Return (x, y) of the center of cell containing provided text 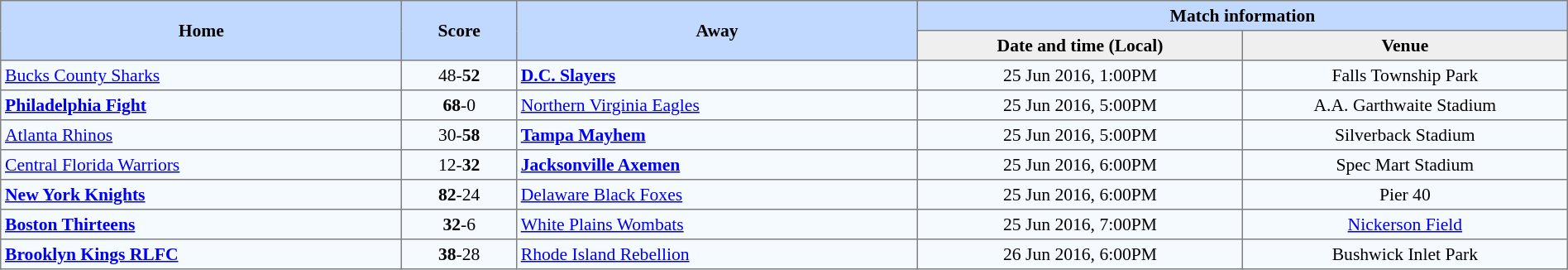
Bushwick Inlet Park (1404, 254)
New York Knights (202, 195)
Spec Mart Stadium (1404, 165)
Silverback Stadium (1404, 135)
25 Jun 2016, 1:00PM (1080, 75)
Tampa Mayhem (716, 135)
38-28 (460, 254)
Central Florida Warriors (202, 165)
A.A. Garthwaite Stadium (1404, 105)
Home (202, 31)
32-6 (460, 224)
Nickerson Field (1404, 224)
Match information (1243, 16)
68-0 (460, 105)
Philadelphia Fight (202, 105)
Northern Virginia Eagles (716, 105)
Brooklyn Kings RLFC (202, 254)
30-58 (460, 135)
Falls Township Park (1404, 75)
Away (716, 31)
Rhode Island Rebellion (716, 254)
Score (460, 31)
12-32 (460, 165)
25 Jun 2016, 7:00PM (1080, 224)
26 Jun 2016, 6:00PM (1080, 254)
Date and time (Local) (1080, 46)
Jacksonville Axemen (716, 165)
Boston Thirteens (202, 224)
White Plains Wombats (716, 224)
82-24 (460, 195)
Atlanta Rhinos (202, 135)
D.C. Slayers (716, 75)
Delaware Black Foxes (716, 195)
Pier 40 (1404, 195)
Venue (1404, 46)
Bucks County Sharks (202, 75)
48-52 (460, 75)
